Return [x, y] of the center of cell containing provided text 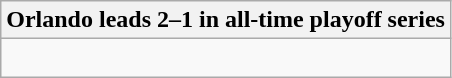
Orlando leads 2–1 in all-time playoff series [226, 20]
